Provide the [x, y] coordinate of the cell's center where the given text is located.  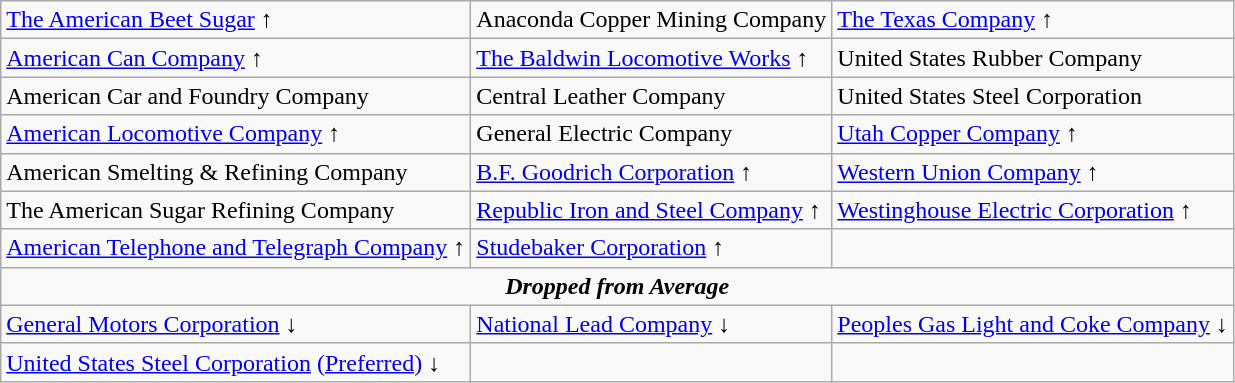
American Car and Foundry Company [236, 96]
B.F. Goodrich Corporation ↑ [652, 172]
American Smelting & Refining Company [236, 172]
Studebaker Corporation ↑ [652, 248]
Republic Iron and Steel Company ↑ [652, 210]
Western Union Company ↑ [1033, 172]
American Can Company ↑ [236, 58]
General Electric Company [652, 134]
The Texas Company ↑ [1033, 20]
Anaconda Copper Mining Company [652, 20]
Peoples Gas Light and Coke Company ↓ [1033, 324]
Westinghouse Electric Corporation ↑ [1033, 210]
General Motors Corporation ↓ [236, 324]
The American Sugar Refining Company [236, 210]
American Telephone and Telegraph Company ↑ [236, 248]
National Lead Company ↓ [652, 324]
American Locomotive Company ↑ [236, 134]
The Baldwin Locomotive Works ↑ [652, 58]
The American Beet Sugar ↑ [236, 20]
Utah Copper Company ↑ [1033, 134]
United States Steel Corporation [1033, 96]
Dropped from Average [618, 286]
Central Leather Company [652, 96]
United States Steel Corporation (Preferred) ↓ [236, 362]
United States Rubber Company [1033, 58]
